Scan for the cell matching the given text and deliver its (x, y) coordinate at center. 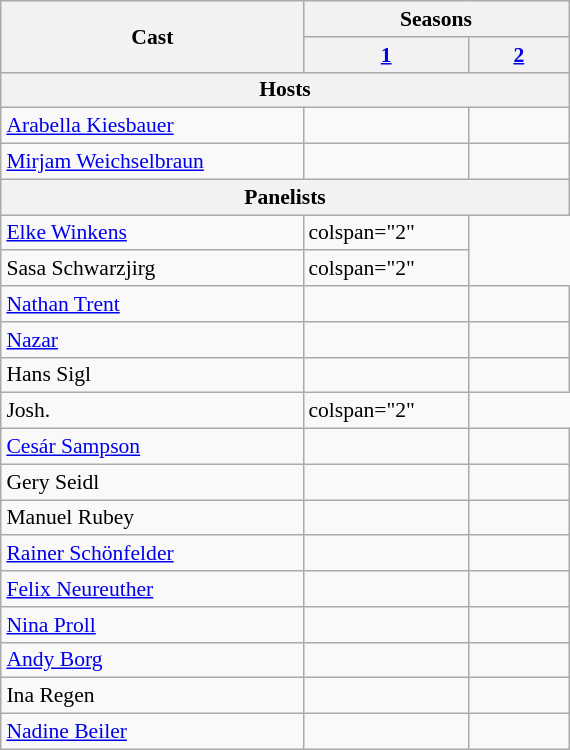
Seasons (436, 19)
2 (519, 55)
Panelists (284, 197)
Cast (152, 36)
Andy Borg (152, 660)
Cesár Sampson (152, 447)
Sasa Schwarzjirg (152, 269)
1 (386, 55)
Manuel Rubey (152, 518)
Gery Seidl (152, 482)
Nazar (152, 340)
Ina Regen (152, 696)
Hosts (284, 90)
Arabella Kiesbauer (152, 126)
Felix Neureuther (152, 589)
Nadine Beiler (152, 732)
Elke Winkens (152, 233)
Nina Proll (152, 625)
Mirjam Weichselbraun (152, 162)
Josh. (152, 411)
Nathan Trent (152, 304)
Hans Sigl (152, 375)
Rainer Schönfelder (152, 554)
